Return (x, y) of the center of cell containing provided text 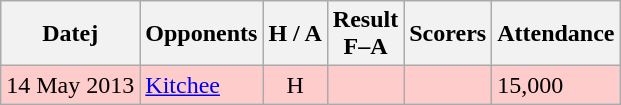
H (295, 85)
14 May 2013 (70, 85)
Datej (70, 34)
H / A (295, 34)
Kitchee (202, 85)
15,000 (556, 85)
Attendance (556, 34)
Scorers (448, 34)
ResultF–A (365, 34)
Opponents (202, 34)
